Detect which cell encompasses the target text, then output its [X, Y] center coordinate. 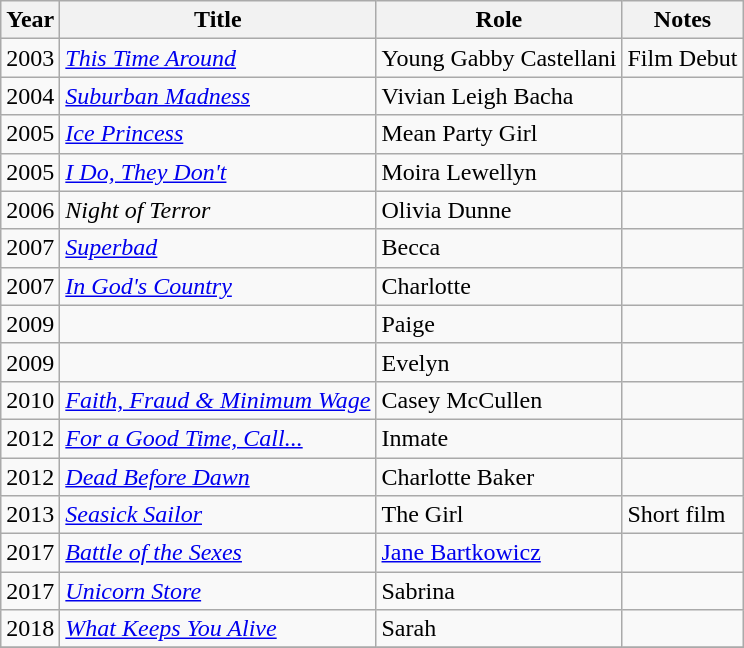
Role [499, 20]
Charlotte [499, 286]
Faith, Fraud & Minimum Wage [218, 400]
Superbad [218, 248]
Moira Lewellyn [499, 172]
This Time Around [218, 58]
Dead Before Dawn [218, 477]
Sarah [499, 629]
Title [218, 20]
2004 [30, 96]
Becca [499, 248]
Ice Princess [218, 134]
2018 [30, 629]
Battle of the Sexes [218, 553]
Olivia Dunne [499, 210]
Young Gabby Castellani [499, 58]
Jane Bartkowicz [499, 553]
Year [30, 20]
2003 [30, 58]
Vivian Leigh Bacha [499, 96]
2010 [30, 400]
Unicorn Store [218, 591]
Suburban Madness [218, 96]
For a Good Time, Call... [218, 438]
The Girl [499, 515]
Inmate [499, 438]
2006 [30, 210]
Film Debut [682, 58]
I Do, They Don't [218, 172]
In God's Country [218, 286]
What Keeps You Alive [218, 629]
Casey McCullen [499, 400]
Short film [682, 515]
Paige [499, 324]
2013 [30, 515]
Charlotte Baker [499, 477]
Evelyn [499, 362]
Notes [682, 20]
Night of Terror [218, 210]
Seasick Sailor [218, 515]
Sabrina [499, 591]
Mean Party Girl [499, 134]
